Identify which cell holds the provided text, then report its (x, y) central coordinate. 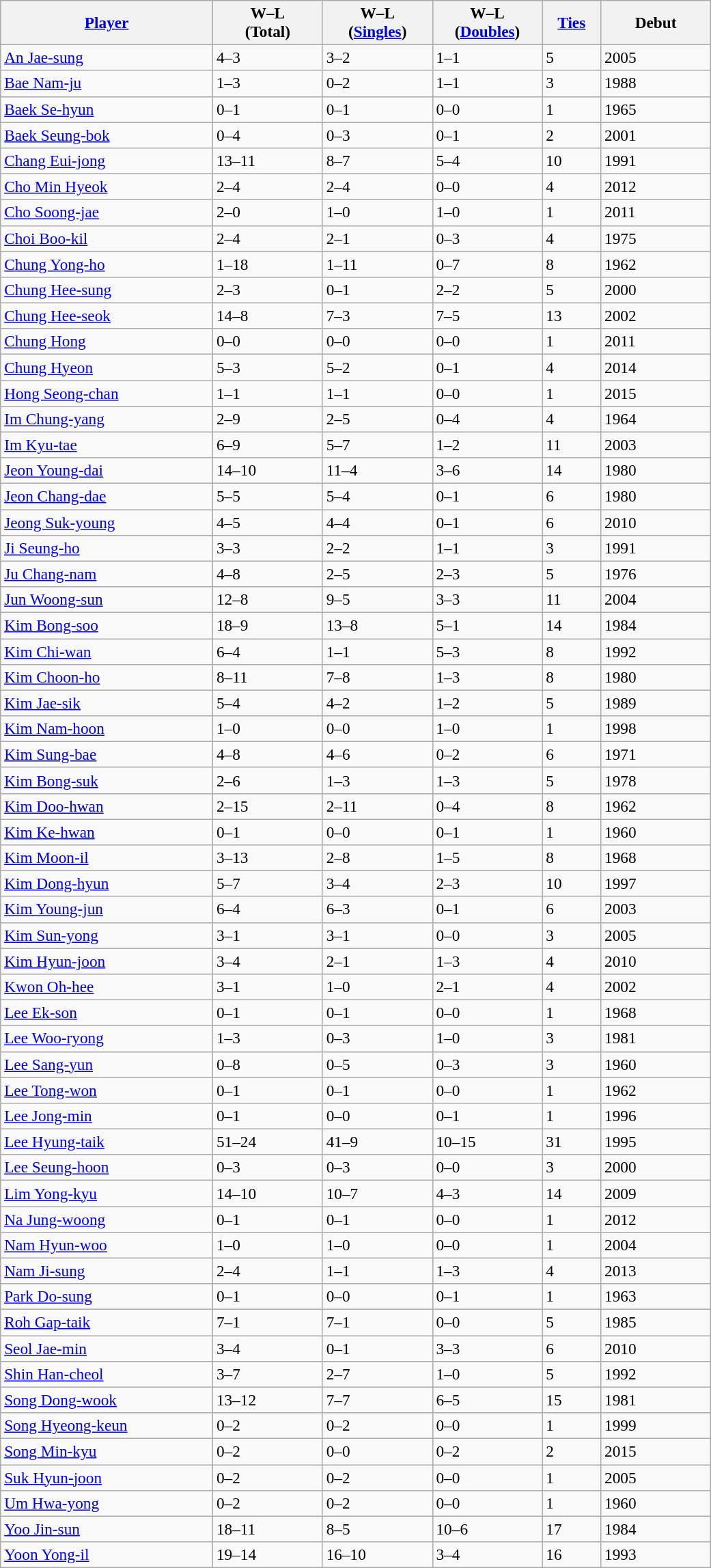
1965 (656, 109)
Kim Bong-soo (107, 625)
Bae Nam-ju (107, 83)
Kim Moon-il (107, 857)
Kwon Oh-hee (107, 987)
Cho Min Hyeok (107, 187)
1993 (656, 1554)
3–2 (377, 57)
8–11 (268, 677)
Ju Chang-nam (107, 574)
2014 (656, 367)
1985 (656, 1322)
Kim Sun-yong (107, 935)
Kim Dong-hyun (107, 883)
13–11 (268, 161)
2–11 (377, 806)
Lee Tong-won (107, 1090)
13–8 (377, 625)
1988 (656, 83)
Jeon Young-dai (107, 471)
4–4 (377, 522)
Lee Woo-ryong (107, 1039)
6–5 (488, 1400)
Choi Boo-kil (107, 238)
4–2 (377, 703)
Chung Hee-seok (107, 316)
An Jae-sung (107, 57)
1997 (656, 883)
6–9 (268, 445)
1978 (656, 780)
Kim Young-jun (107, 909)
2013 (656, 1271)
3–13 (268, 857)
W–L(Total) (268, 22)
Kim Sung-bae (107, 754)
1975 (656, 238)
Yoon Yong-il (107, 1554)
7–8 (377, 677)
7–3 (377, 316)
16 (572, 1554)
2009 (656, 1193)
Roh Gap-taik (107, 1322)
Ji Seung-ho (107, 548)
Chung Hee-sung (107, 290)
17 (572, 1529)
1976 (656, 574)
1–11 (377, 264)
Baek Se-hyun (107, 109)
Song Hyeong-keun (107, 1425)
Kim Doo-hwan (107, 806)
11–4 (377, 471)
Kim Choon-ho (107, 677)
Chung Hyeon (107, 367)
Kim Nam-hoon (107, 728)
15 (572, 1400)
W–L(Singles) (377, 22)
1999 (656, 1425)
3–6 (488, 471)
12–8 (268, 599)
0–7 (488, 264)
1964 (656, 419)
41–9 (377, 1142)
6–3 (377, 909)
Kim Bong-suk (107, 780)
4–6 (377, 754)
Lee Ek-son (107, 1013)
Kim Hyun-joon (107, 961)
Lee Hyung-taik (107, 1142)
Jun Woong-sun (107, 599)
18–11 (268, 1529)
Lee Seung-hoon (107, 1168)
W–L(Doubles) (488, 22)
Kim Ke-hwan (107, 831)
Shin Han-cheol (107, 1374)
16–10 (377, 1554)
Um Hwa-yong (107, 1503)
Player (107, 22)
14–8 (268, 316)
Baek Seung-bok (107, 135)
51–24 (268, 1142)
2–8 (377, 857)
7–7 (377, 1400)
0–5 (377, 1064)
2–15 (268, 806)
10–15 (488, 1142)
2–0 (268, 212)
2–6 (268, 780)
1963 (656, 1297)
Ties (572, 22)
8–5 (377, 1529)
Kim Jae-sik (107, 703)
1–5 (488, 857)
Seol Jae-min (107, 1348)
Jeon Chang-dae (107, 496)
Lee Sang-yun (107, 1064)
Chang Eui-jong (107, 161)
0–8 (268, 1064)
31 (572, 1142)
Song Min-kyu (107, 1451)
Song Dong-wook (107, 1400)
5–1 (488, 625)
Chung Hong (107, 342)
Im Kyu-tae (107, 445)
Jeong Suk-young (107, 522)
13 (572, 316)
Hong Seong-chan (107, 393)
1998 (656, 728)
1996 (656, 1116)
5–5 (268, 496)
1971 (656, 754)
Debut (656, 22)
Yoo Jin-sun (107, 1529)
Lim Yong-kyu (107, 1193)
2–7 (377, 1374)
19–14 (268, 1554)
7–5 (488, 316)
1989 (656, 703)
Na Jung-woong (107, 1219)
1–18 (268, 264)
2001 (656, 135)
Chung Yong-ho (107, 264)
Im Chung-yang (107, 419)
Kim Chi-wan (107, 651)
1995 (656, 1142)
Lee Jong-min (107, 1116)
8–7 (377, 161)
13–12 (268, 1400)
5–2 (377, 367)
Suk Hyun-joon (107, 1477)
4–5 (268, 522)
Nam Ji-sung (107, 1271)
10–6 (488, 1529)
18–9 (268, 625)
Park Do-sung (107, 1297)
Nam Hyun-woo (107, 1245)
3–7 (268, 1374)
10–7 (377, 1193)
9–5 (377, 599)
2–9 (268, 419)
Cho Soong-jae (107, 212)
